Search for the cell housing the specified text and yield its [x, y] center coordinate. 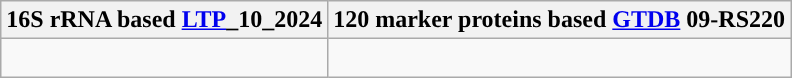
120 marker proteins based GTDB 09-RS220 [560, 20]
16S rRNA based LTP_10_2024 [164, 20]
